Extract the (x, y) coordinate from the center of the cell holding the provided text.  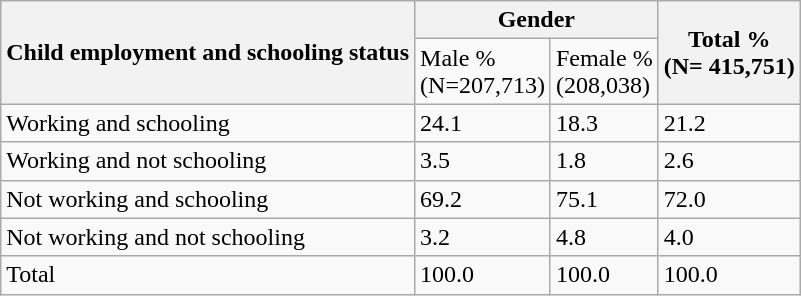
Child employment and schooling status (208, 52)
3.5 (483, 161)
4.8 (604, 237)
3.2 (483, 237)
Male %(N=207,713) (483, 72)
2.6 (729, 161)
Working and schooling (208, 123)
4.0 (729, 237)
Gender (537, 20)
1.8 (604, 161)
Not working and not schooling (208, 237)
75.1 (604, 199)
Working and not schooling (208, 161)
Total (208, 275)
69.2 (483, 199)
Female %(208,038) (604, 72)
21.2 (729, 123)
Not working and schooling (208, 199)
72.0 (729, 199)
18.3 (604, 123)
24.1 (483, 123)
Total %(N= 415,751) (729, 52)
